Output the (x, y) coordinate of the center of the cell containing the given text.  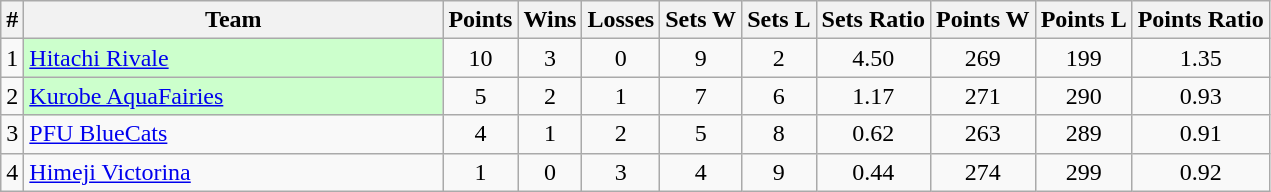
290 (1084, 96)
Sets Ratio (873, 20)
263 (982, 134)
Wins (550, 20)
7 (701, 96)
8 (779, 134)
Losses (621, 20)
0.62 (873, 134)
0.93 (1200, 96)
Team (234, 20)
PFU BlueCats (234, 134)
269 (982, 58)
0.91 (1200, 134)
271 (982, 96)
Himeji Victorina (234, 172)
289 (1084, 134)
1.35 (1200, 58)
Points Ratio (1200, 20)
Points (480, 20)
Points L (1084, 20)
6 (779, 96)
0.92 (1200, 172)
Sets L (779, 20)
10 (480, 58)
Sets W (701, 20)
# (12, 20)
274 (982, 172)
Kurobe AquaFairies (234, 96)
4.50 (873, 58)
Points W (982, 20)
Hitachi Rivale (234, 58)
299 (1084, 172)
0.44 (873, 172)
1.17 (873, 96)
199 (1084, 58)
